Identify which cell holds the provided text, then report its [X, Y] central coordinate. 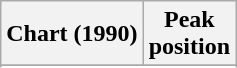
Peakposition [189, 34]
Chart (1990) [72, 34]
